Return (X, Y) of the center of cell containing provided text 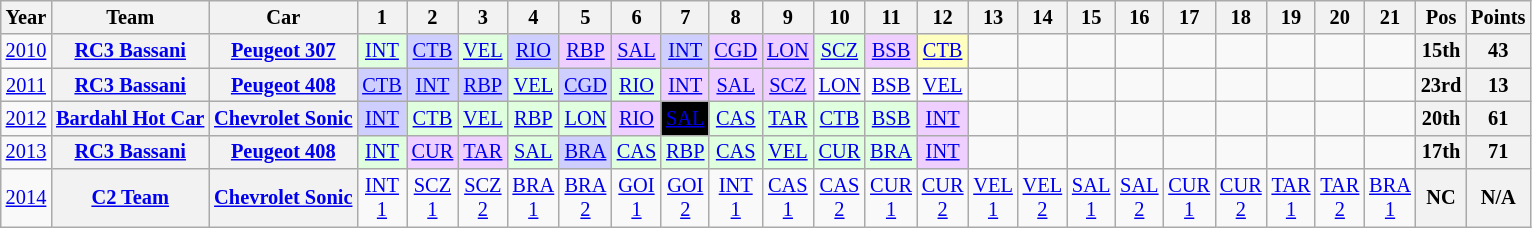
TAR1 (1292, 198)
N/A (1498, 198)
14 (1042, 17)
17th (1441, 152)
21 (1390, 17)
TAR2 (1340, 198)
CAS1 (788, 198)
9 (788, 17)
11 (891, 17)
BRA2 (586, 198)
SAL1 (1091, 198)
43 (1498, 51)
15 (1091, 17)
12 (943, 17)
1 (382, 17)
15th (1441, 51)
5 (586, 17)
Car (283, 17)
8 (736, 17)
GOI1 (636, 198)
2014 (26, 198)
Points (1498, 17)
SAL2 (1139, 198)
18 (1241, 17)
Team (130, 17)
SCZ1 (433, 198)
17 (1189, 17)
20th (1441, 118)
16 (1139, 17)
CAS2 (840, 198)
71 (1498, 152)
10 (840, 17)
Pos (1441, 17)
SCZ2 (482, 198)
Peugeot 307 (283, 51)
2011 (26, 85)
Bardahl Hot Car (130, 118)
NC (1441, 198)
2010 (26, 51)
23rd (1441, 85)
2012 (26, 118)
C2 Team (130, 198)
VEL1 (992, 198)
2013 (26, 152)
7 (685, 17)
19 (1292, 17)
3 (482, 17)
4 (534, 17)
61 (1498, 118)
6 (636, 17)
20 (1340, 17)
VEL2 (1042, 198)
Year (26, 17)
2 (433, 17)
GOI2 (685, 198)
